Determine the [X, Y] coordinate at the center of the cell enclosing the given text.  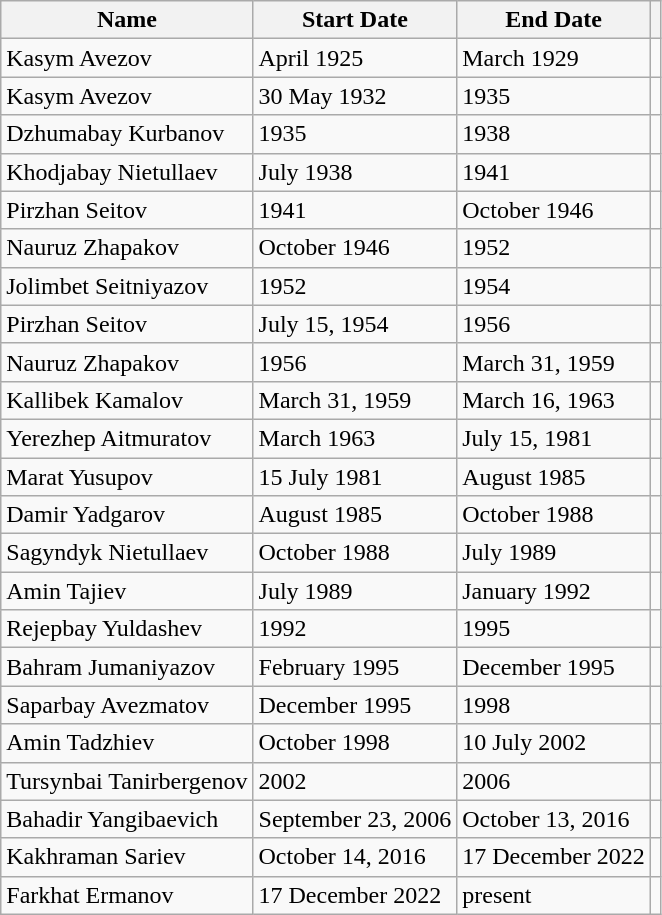
present [554, 895]
Amin Tajiev [127, 591]
Damir Yadgarov [127, 515]
Tursynbai Tanirbergenov [127, 781]
Start Date [355, 20]
March 1963 [355, 438]
October 13, 2016 [554, 819]
Saparbay Avezmatov [127, 705]
Bahram Jumaniyazov [127, 667]
July 1938 [355, 172]
30 May 1932 [355, 96]
1998 [554, 705]
Sagyndyk Nietullaev [127, 553]
1954 [554, 286]
Yerezhep Aitmuratov [127, 438]
Kallibek Kamalov [127, 400]
Jolimbet Seitniyazov [127, 286]
Kakhraman Sariev [127, 857]
1938 [554, 134]
Marat Yusupov [127, 477]
March 16, 1963 [554, 400]
September 23, 2006 [355, 819]
15 July 1981 [355, 477]
January 1992 [554, 591]
October 14, 2016 [355, 857]
July 15, 1981 [554, 438]
April 1925 [355, 58]
July 15, 1954 [355, 324]
Rejepbay Yuldashev [127, 629]
Bahadir Yangibaevich [127, 819]
End Date [554, 20]
1992 [355, 629]
1995 [554, 629]
2002 [355, 781]
Amin Tadzhiev [127, 743]
Name [127, 20]
10 July 2002 [554, 743]
October 1998 [355, 743]
March 1929 [554, 58]
Farkhat Ermanov [127, 895]
Dzhumabay Kurbanov [127, 134]
Khodjabay Nietullaev [127, 172]
February 1995 [355, 667]
2006 [554, 781]
